Search for the cell housing the specified text and yield its (X, Y) center coordinate. 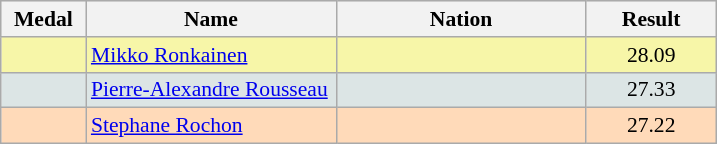
Mikko Ronkainen (211, 55)
28.09 (651, 55)
Medal (44, 19)
Pierre-Alexandre Rousseau (211, 90)
Name (211, 19)
27.22 (651, 126)
27.33 (651, 90)
Result (651, 19)
Nation (461, 19)
Stephane Rochon (211, 126)
